Return the [X, Y] coordinate for the center point of the cell that contains the specified text.  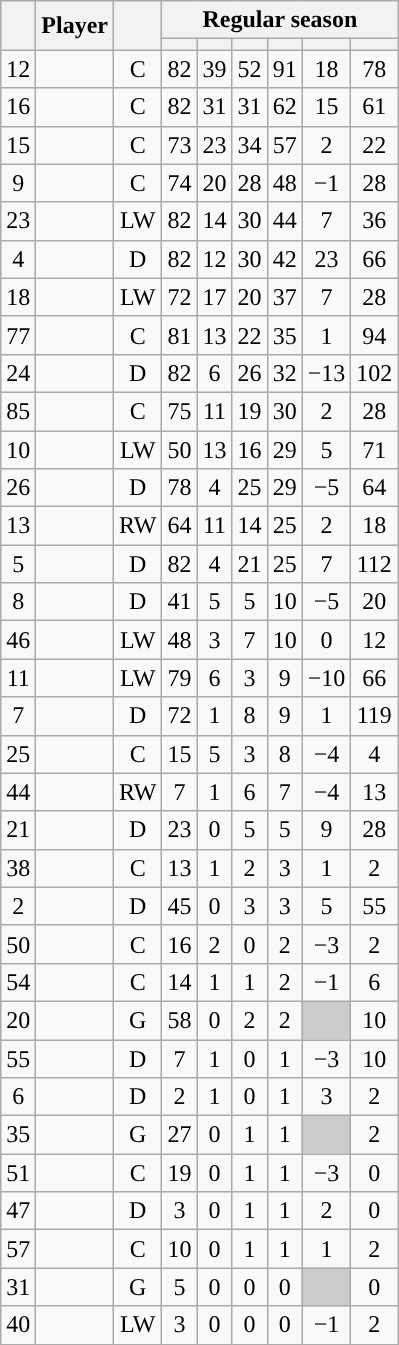
40 [18, 1325]
27 [180, 1135]
41 [180, 602]
51 [18, 1173]
77 [18, 335]
17 [214, 297]
36 [374, 221]
112 [374, 564]
79 [180, 678]
85 [18, 411]
42 [284, 259]
62 [284, 107]
39 [214, 69]
32 [284, 373]
46 [18, 640]
34 [250, 145]
91 [284, 69]
54 [18, 982]
47 [18, 1211]
73 [180, 145]
−10 [326, 678]
24 [18, 373]
74 [180, 183]
52 [250, 69]
81 [180, 335]
94 [374, 335]
61 [374, 107]
119 [374, 716]
58 [180, 1020]
Player [75, 26]
75 [180, 411]
37 [284, 297]
−13 [326, 373]
102 [374, 373]
71 [374, 449]
45 [180, 906]
38 [18, 868]
Regular season [280, 20]
